Identify which cell holds the provided text, then report its [x, y] central coordinate. 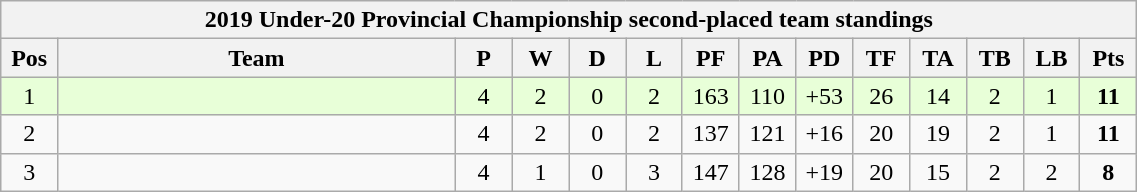
137 [710, 134]
L [654, 58]
TB [994, 58]
110 [768, 96]
PA [768, 58]
TA [938, 58]
Team [257, 58]
26 [882, 96]
14 [938, 96]
15 [938, 172]
Pos [30, 58]
19 [938, 134]
LB [1052, 58]
121 [768, 134]
128 [768, 172]
+53 [824, 96]
PD [824, 58]
+19 [824, 172]
163 [710, 96]
Pts [1108, 58]
P [484, 58]
D [598, 58]
+16 [824, 134]
PF [710, 58]
147 [710, 172]
8 [1108, 172]
W [540, 58]
2019 Under-20 Provincial Championship second-placed team standings [569, 20]
TF [882, 58]
